Scan for the cell matching the given text and deliver its (X, Y) coordinate at center. 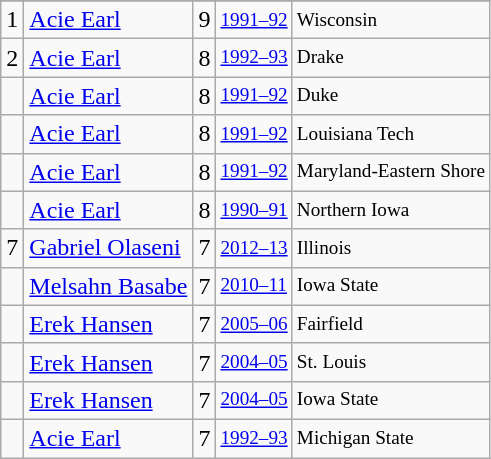
2012–13 (254, 248)
Duke (390, 96)
Wisconsin (390, 20)
St. Louis (390, 362)
Melsahn Basabe (108, 286)
2005–06 (254, 324)
2010–11 (254, 286)
1990–91 (254, 210)
Gabriel Olaseni (108, 248)
2 (12, 58)
9 (204, 20)
Illinois (390, 248)
Michigan State (390, 438)
Louisiana Tech (390, 134)
Fairfield (390, 324)
Drake (390, 58)
Maryland-Eastern Shore (390, 172)
Northern Iowa (390, 210)
1 (12, 20)
